Search for the cell housing the specified text and yield its (X, Y) center coordinate. 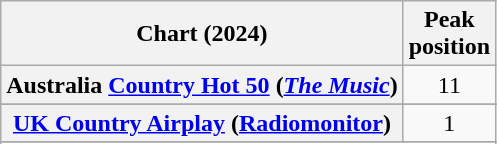
Peakposition (449, 34)
UK Country Airplay (Radiomonitor) (202, 123)
Chart (2024) (202, 34)
1 (449, 123)
Australia Country Hot 50 (The Music) (202, 85)
11 (449, 85)
